Return (x, y) of the center of cell containing provided text 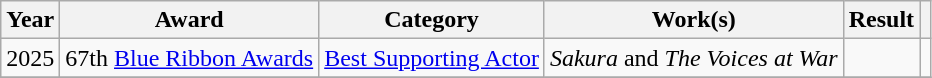
2025 (30, 58)
Work(s) (694, 20)
67th Blue Ribbon Awards (190, 58)
Sakura and The Voices at War (694, 58)
Category (432, 20)
Award (190, 20)
Year (30, 20)
Best Supporting Actor (432, 58)
Result (881, 20)
